Locate the cell with the specified text and output its [X, Y] center coordinate. 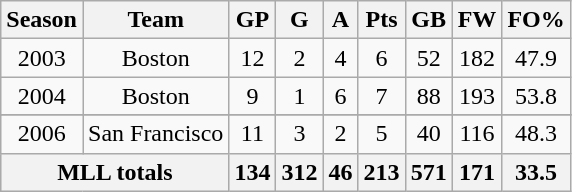
4 [340, 58]
Team [155, 20]
52 [428, 58]
Pts [382, 20]
1 [300, 96]
FW [477, 20]
3 [300, 134]
571 [428, 172]
San Francisco [155, 134]
47.9 [536, 58]
53.8 [536, 96]
5 [382, 134]
9 [252, 96]
7 [382, 96]
GB [428, 20]
33.5 [536, 172]
MLL totals [115, 172]
46 [340, 172]
FO% [536, 20]
48.3 [536, 134]
193 [477, 96]
12 [252, 58]
Season [42, 20]
312 [300, 172]
GP [252, 20]
88 [428, 96]
182 [477, 58]
2003 [42, 58]
2006 [42, 134]
40 [428, 134]
116 [477, 134]
134 [252, 172]
A [340, 20]
G [300, 20]
11 [252, 134]
213 [382, 172]
171 [477, 172]
2004 [42, 96]
